Pinpoint the cell where the given text exists, returning its [X, Y] midpoint coordinate. 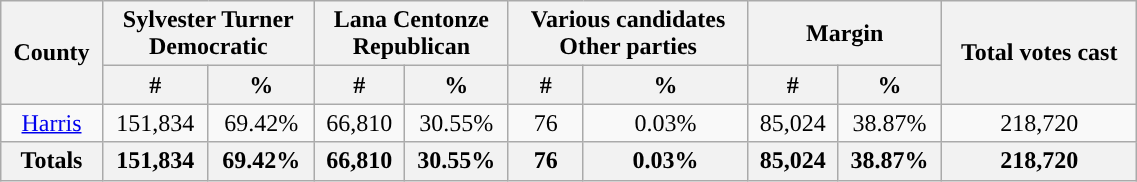
Sylvester TurnerDemocratic [208, 34]
Total votes cast [1040, 52]
Lana CentonzeRepublican [411, 34]
Harris [52, 123]
County [52, 52]
Margin [845, 34]
Various candidatesOther parties [628, 34]
Totals [52, 161]
